Extract the [X, Y] coordinate from the center of the cell holding the provided text.  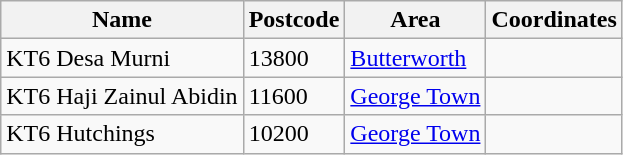
KT6 Haji Zainul Abidin [122, 96]
Butterworth [416, 58]
10200 [294, 134]
KT6 Desa Murni [122, 58]
KT6 Hutchings [122, 134]
Area [416, 20]
13800 [294, 58]
11600 [294, 96]
Name [122, 20]
Postcode [294, 20]
Coordinates [554, 20]
